Locate the cell with the specified text and output its [X, Y] center coordinate. 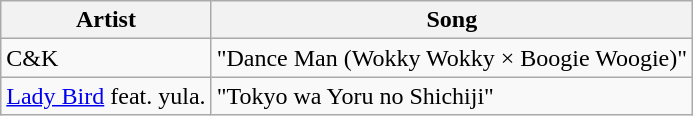
C&K [106, 58]
Song [452, 20]
"Tokyo wa Yoru no Shichiji" [452, 96]
Lady Bird feat. yula. [106, 96]
Artist [106, 20]
"Dance Man (Wokky Wokky × Boogie Woogie)" [452, 58]
